From the cell containing the given text, extract its center point as [X, Y] coordinate. 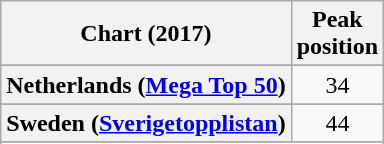
Netherlands (Mega Top 50) [146, 85]
Sweden (Sverigetopplistan) [146, 123]
Chart (2017) [146, 34]
34 [337, 85]
Peak position [337, 34]
44 [337, 123]
